For the text-containing cell, return its midpoint in (x, y) coordinate format. 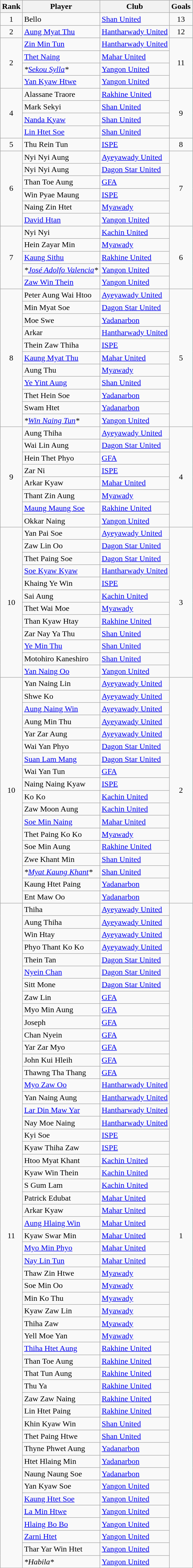
Ent Maw Oo (61, 897)
*José Adolfo Valencia* (61, 270)
Khaing Ye Win (61, 584)
Joseph (61, 1022)
Zaw Lin Oo (61, 546)
La Min Htwe (61, 1511)
Thet Paing Soe (61, 558)
Sitt Mone (61, 985)
Yan Kyaw Htwe (61, 82)
Win Htay (61, 934)
Okkar Naing (61, 521)
Alassane Traore (61, 94)
Soe Min Oo (61, 1286)
Ko Ko (61, 797)
Hein Thet Phyo (61, 458)
Yan Kyaw Soe (61, 1486)
Min Myat Soe (61, 307)
Nanda Kyaw (61, 119)
Thein Zaw Thiha (61, 345)
Thaw Zin Htwe (61, 1273)
Aung Thu (61, 370)
Htet Hlaing Min (61, 1461)
Khin Kyaw Win (61, 1424)
Yar Zar Aung (61, 734)
Arkar (61, 332)
Nyein Chan (61, 972)
Zar Nay Ya Thu (61, 634)
Myo Min Aung (61, 1010)
Kyaw Thiha Zaw (61, 1148)
Yan Naing Oo (61, 671)
Myo Zaw Oo (61, 1085)
Aung Min Thu (61, 721)
Thu Rein Tun (61, 144)
*Habila* (61, 1561)
Chan Nyein (61, 1035)
Lin Htet Soe (61, 132)
Motohiro Kaneshiro (61, 659)
Kyaw Swar Min (61, 1236)
Htoo Myat Khant (61, 1160)
Thet Naing (61, 57)
3 (181, 602)
Swam Htet (61, 408)
Kyaw Zaw Lin (61, 1311)
Thein Tan (61, 960)
*Sekou Sylla* (61, 69)
Thar Yar Win Htet (61, 1549)
Suan Lam Mang (61, 759)
Thant Zin Aung (61, 496)
Myo Min Phyo (61, 1248)
Thiha Zaw (61, 1323)
*Win Naing Tun* (61, 420)
Moe Swe (61, 320)
Naing Naing Kyaw (61, 784)
Goals (181, 7)
Lin Htet Paing (61, 1411)
Zarni Htet (61, 1536)
Ye Yint Aung (61, 383)
Than Kyaw Htay (61, 621)
Zaw Win Thein (61, 282)
Min Ko Thu (61, 1298)
Thet Hein Soe (61, 395)
Kaung Sithu (61, 257)
Yan Naing Lin (61, 684)
Thet Paing Ko Ko (61, 834)
Mark Sekyi (61, 107)
Zaw Zaw Naing (61, 1399)
Thawng Tha Thang (61, 1072)
Thu Ya (61, 1386)
Shwe Ko (61, 696)
Kaung Myat Thu (61, 357)
Yan Pai Soe (61, 533)
Aung Hlaing Win (61, 1223)
David Htan (61, 220)
12 (181, 32)
Kaung Htet Paing (61, 884)
Nay Lin Tun (61, 1261)
Aung Naing Win (61, 709)
Wai Yan Tun (61, 772)
Thiha (61, 909)
Win Pyae Maung (61, 195)
Thyne Phwet Aung (61, 1449)
Nyi Nyi (61, 232)
Naing Zin Htet (61, 207)
Patrick Edubat (61, 1198)
Soe Kyaw Kyaw (61, 571)
Yell Moe Yan (61, 1336)
Thet Wai Moe (61, 609)
Sai Aung (61, 596)
Maung Maung Soe (61, 508)
Zaw Lin (61, 997)
Lar Din Maw Yar (61, 1110)
Hein Zayar Min (61, 245)
Soe Min Naing (61, 822)
Ye Min Thu (61, 646)
Soe Min Aung (61, 847)
Phyo Thant Ko Ko (61, 947)
That Tun Aung (61, 1374)
Peter Aung Wai Htoo (61, 295)
Thet Paing Htwe (61, 1436)
Bello (61, 19)
Nay Moe Naing (61, 1123)
Wai Lin Aung (61, 445)
Yar Zar Myo (61, 1047)
Thiha Htet Aung (61, 1348)
Kyaw Win Thein (61, 1173)
Zin Min Tun (61, 44)
Club (135, 7)
John Kui Hleih (61, 1060)
Player (61, 7)
Naung Naung Soe (61, 1474)
Zar Ni (61, 470)
Yan Naing Aung (61, 1098)
Kyi Soe (61, 1135)
Aung Myat Thu (61, 32)
Zaw Moon Aung (61, 809)
13 (181, 19)
*Myat Kaung Khant* (61, 872)
Kaung Htet Soe (61, 1499)
Hlaing Bo Bo (61, 1524)
Zwe Khant Min (61, 859)
Rank (11, 7)
S Gum Lam (61, 1185)
Wai Yan Phyo (61, 746)
